Identify which cell holds the provided text, then report its (x, y) central coordinate. 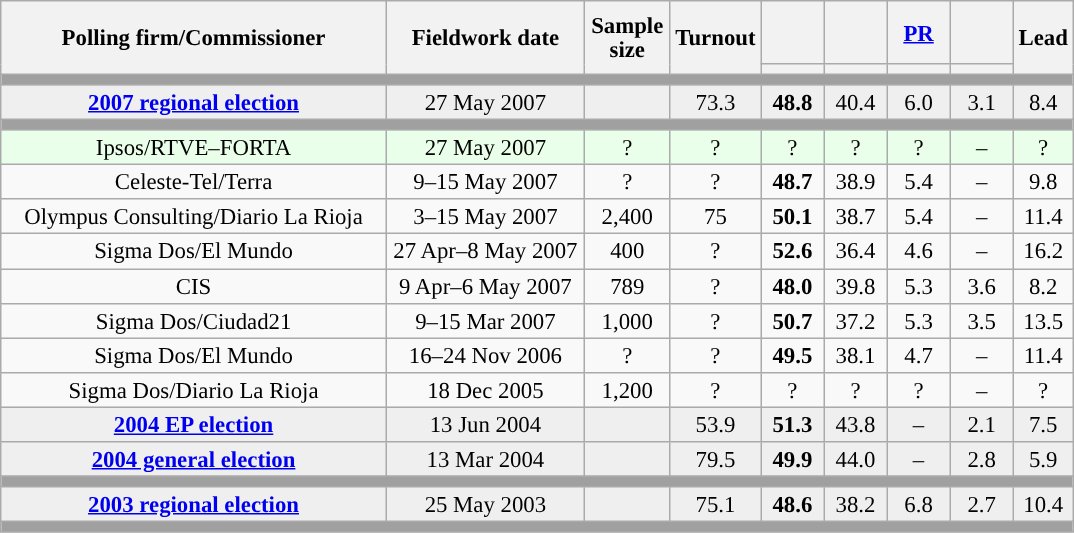
Sample size (627, 38)
7.5 (1043, 424)
2,400 (627, 218)
38.2 (856, 504)
8.4 (1043, 102)
3.5 (982, 320)
50.1 (792, 218)
48.0 (792, 286)
75 (716, 218)
79.5 (716, 460)
13 Mar 2004 (485, 460)
1,000 (627, 320)
789 (627, 286)
75.1 (716, 504)
38.1 (856, 356)
Sigma Dos/Ciudad21 (194, 320)
16–24 Nov 2006 (485, 356)
48.8 (792, 102)
2.8 (982, 460)
50.7 (792, 320)
CIS (194, 286)
PR (918, 32)
1,200 (627, 390)
49.9 (792, 460)
8.2 (1043, 286)
51.3 (792, 424)
Polling firm/Commissioner (194, 38)
2.1 (982, 424)
4.6 (918, 252)
16.2 (1043, 252)
2007 regional election (194, 102)
18 Dec 2005 (485, 390)
2.7 (982, 504)
53.9 (716, 424)
Celeste-Tel/Terra (194, 182)
Turnout (716, 38)
44.0 (856, 460)
6.8 (918, 504)
4.7 (918, 356)
38.7 (856, 218)
9–15 May 2007 (485, 182)
6.0 (918, 102)
73.3 (716, 102)
Ipsos/RTVE–FORTA (194, 148)
2004 general election (194, 460)
3–15 May 2007 (485, 218)
Fieldwork date (485, 38)
3.1 (982, 102)
38.9 (856, 182)
5.9 (1043, 460)
52.6 (792, 252)
2003 regional election (194, 504)
Sigma Dos/Diario La Rioja (194, 390)
48.7 (792, 182)
Lead (1043, 38)
2004 EP election (194, 424)
9.8 (1043, 182)
9 Apr–6 May 2007 (485, 286)
25 May 2003 (485, 504)
40.4 (856, 102)
400 (627, 252)
Olympus Consulting/Diario La Rioja (194, 218)
36.4 (856, 252)
9–15 Mar 2007 (485, 320)
13.5 (1043, 320)
39.8 (856, 286)
10.4 (1043, 504)
13 Jun 2004 (485, 424)
49.5 (792, 356)
27 Apr–8 May 2007 (485, 252)
48.6 (792, 504)
43.8 (856, 424)
37.2 (856, 320)
3.6 (982, 286)
